Find where the given text appears and provide that cell's center as (x, y) coordinate. 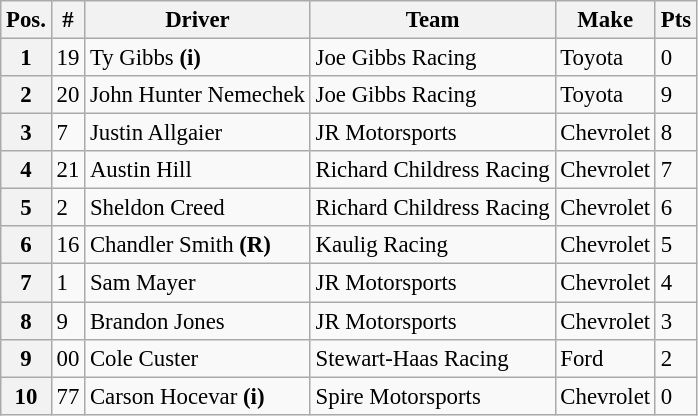
00 (68, 358)
Pts (676, 20)
Sam Mayer (198, 283)
16 (68, 245)
77 (68, 396)
20 (68, 95)
Spire Motorsports (432, 396)
10 (26, 396)
Make (605, 20)
# (68, 20)
Kaulig Racing (432, 245)
Ty Gibbs (i) (198, 58)
Ford (605, 358)
John Hunter Nemechek (198, 95)
Brandon Jones (198, 321)
Justin Allgaier (198, 133)
Austin Hill (198, 170)
Chandler Smith (R) (198, 245)
Pos. (26, 20)
Carson Hocevar (i) (198, 396)
19 (68, 58)
Stewart-Haas Racing (432, 358)
Team (432, 20)
Driver (198, 20)
21 (68, 170)
Sheldon Creed (198, 208)
Cole Custer (198, 358)
